Find where the given text appears and provide that cell's center as (X, Y) coordinate. 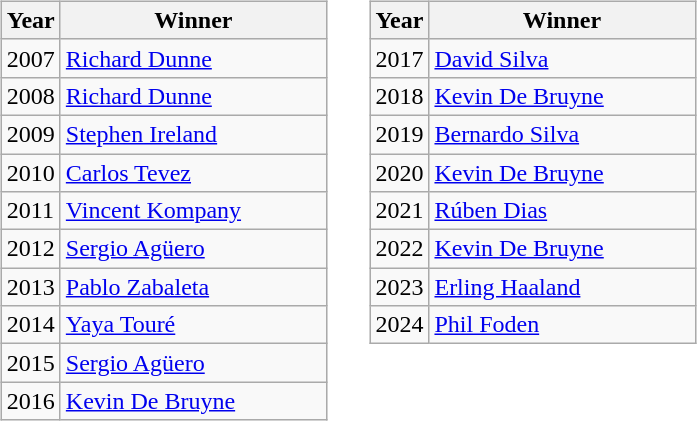
Erling Haaland (562, 287)
2011 (30, 211)
Phil Foden (562, 325)
2024 (400, 325)
Carlos Tevez (193, 173)
2009 (30, 134)
2023 (400, 287)
2015 (30, 363)
2014 (30, 325)
Vincent Kompany (193, 211)
Stephen Ireland (193, 134)
2008 (30, 96)
Pablo Zabaleta (193, 287)
2012 (30, 249)
2020 (400, 173)
Rúben Dias (562, 211)
2019 (400, 134)
Bernardo Silva (562, 134)
2021 (400, 211)
Yaya Touré (193, 325)
2010 (30, 173)
2016 (30, 401)
2018 (400, 96)
2022 (400, 249)
2013 (30, 287)
2017 (400, 58)
David Silva (562, 58)
2007 (30, 58)
